Locate the cell with the specified text and output its [x, y] center coordinate. 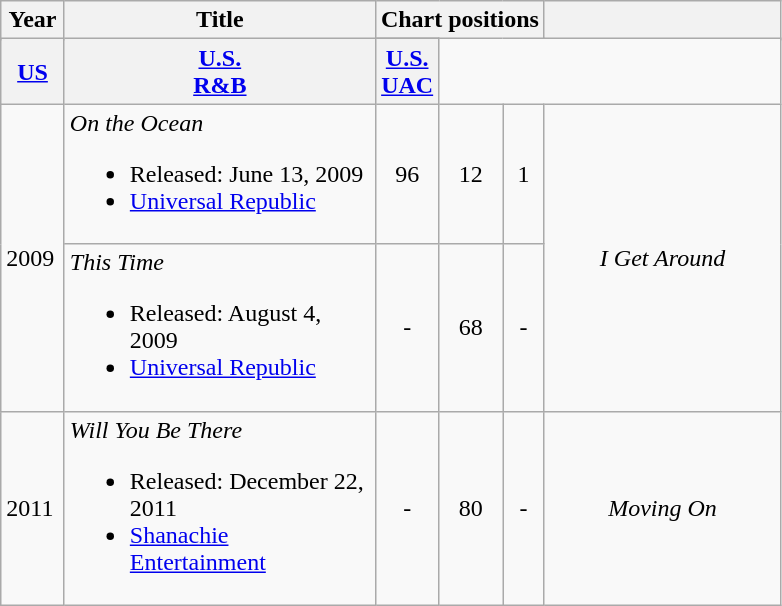
US [33, 72]
U.S.R&B [220, 72]
Will You Be ThereReleased: December 22, 2011Shanachie Entertainment [220, 508]
Title [220, 20]
Chart positions [460, 20]
U.S.UAC [407, 72]
68 [471, 328]
12 [471, 174]
96 [407, 174]
2011 [33, 508]
This TimeReleased: August 4, 2009Universal Republic [220, 328]
80 [471, 508]
1 [524, 174]
I Get Around [662, 258]
Year [33, 20]
On the OceanReleased: June 13, 2009Universal Republic [220, 174]
Moving On [662, 508]
2009 [33, 258]
